Locate the cell with the specified text and output its [X, Y] center coordinate. 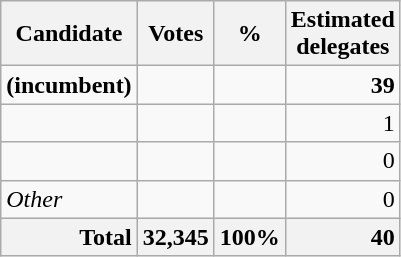
Total [69, 237]
40 [342, 237]
Candidate [69, 34]
32,345 [176, 237]
% [250, 34]
100% [250, 237]
Estimateddelegates [342, 34]
Votes [176, 34]
Other [69, 199]
1 [342, 123]
39 [342, 85]
(incumbent) [69, 85]
